Locate the cell with the specified text and output its [x, y] center coordinate. 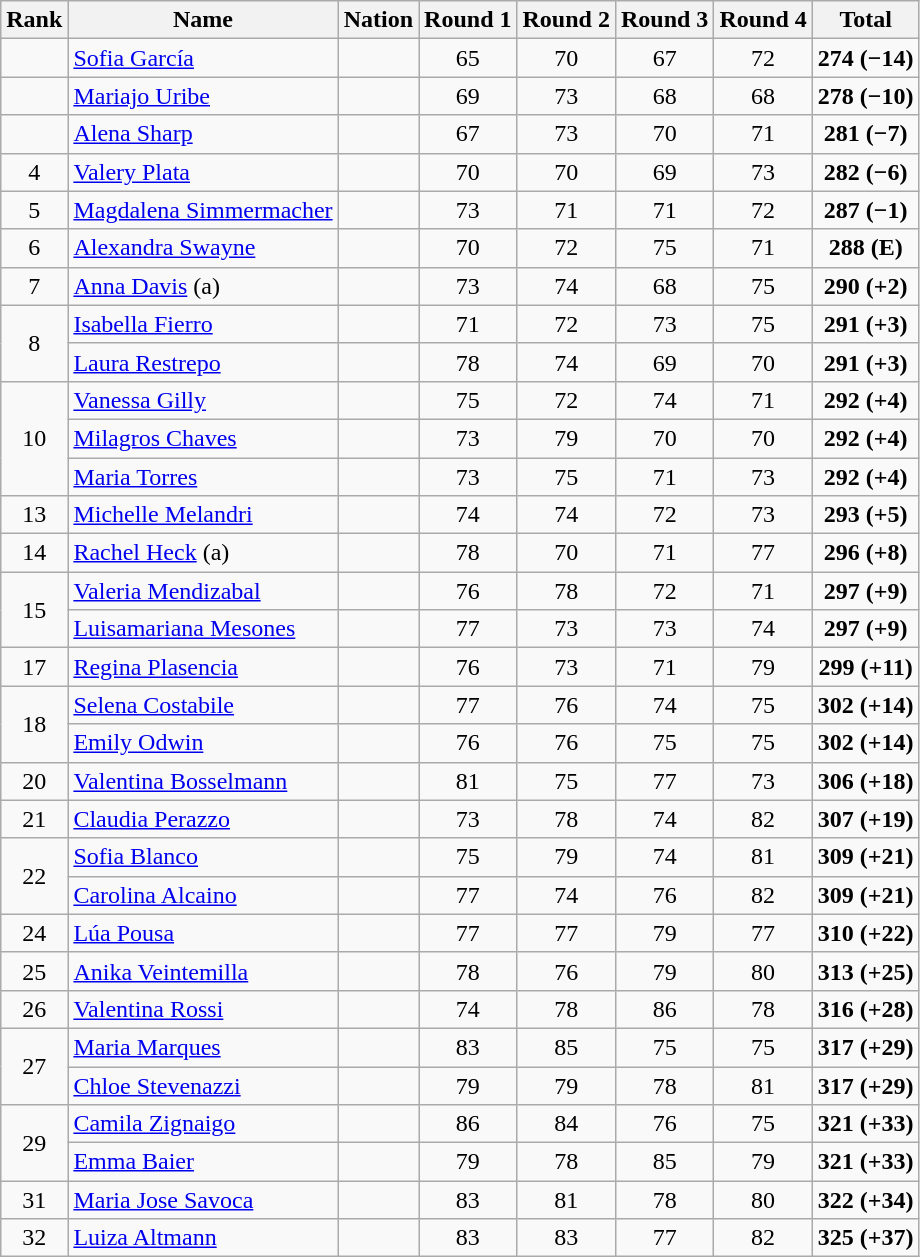
18 [34, 724]
21 [34, 819]
288 (E) [866, 248]
Sofia Blanco [203, 857]
293 (+5) [866, 515]
Sofia García [203, 58]
17 [34, 667]
Round 2 [566, 20]
31 [34, 1200]
Alena Sharp [203, 134]
Emily Odwin [203, 743]
313 (+25) [866, 971]
4 [34, 172]
20 [34, 781]
Mariajo Uribe [203, 96]
Emma Baier [203, 1162]
Isabella Fierro [203, 324]
Nation [378, 20]
14 [34, 553]
27 [34, 1066]
13 [34, 515]
290 (+2) [866, 286]
65 [468, 58]
Anna Davis (a) [203, 286]
306 (+18) [866, 781]
296 (+8) [866, 553]
24 [34, 933]
Round 4 [763, 20]
Luiza Altmann [203, 1238]
6 [34, 248]
Selena Costabile [203, 705]
Maria Torres [203, 477]
Rachel Heck (a) [203, 553]
22 [34, 876]
Name [203, 20]
10 [34, 438]
307 (+19) [866, 819]
Carolina Alcaino [203, 895]
15 [34, 610]
322 (+34) [866, 1200]
281 (−7) [866, 134]
84 [566, 1124]
Alexandra Swayne [203, 248]
29 [34, 1143]
Rank [34, 20]
Total [866, 20]
Regina Plasencia [203, 667]
Vanessa Gilly [203, 400]
25 [34, 971]
299 (+11) [866, 667]
Valentina Rossi [203, 1009]
274 (−14) [866, 58]
Valery Plata [203, 172]
Lúa Pousa [203, 933]
287 (−1) [866, 210]
Chloe Stevenazzi [203, 1085]
282 (−6) [866, 172]
Michelle Melandri [203, 515]
Claudia Perazzo [203, 819]
310 (+22) [866, 933]
Maria Marques [203, 1047]
Camila Zignaigo [203, 1124]
32 [34, 1238]
26 [34, 1009]
Milagros Chaves [203, 438]
Luisamariana Mesones [203, 629]
5 [34, 210]
Magdalena Simmermacher [203, 210]
325 (+37) [866, 1238]
316 (+28) [866, 1009]
Maria Jose Savoca [203, 1200]
Round 3 [664, 20]
Laura Restrepo [203, 362]
Valentina Bosselmann [203, 781]
278 (−10) [866, 96]
Anika Veintemilla [203, 971]
Round 1 [468, 20]
7 [34, 286]
8 [34, 343]
Valeria Mendizabal [203, 591]
